From the cell containing the given text, extract its center point as [x, y] coordinate. 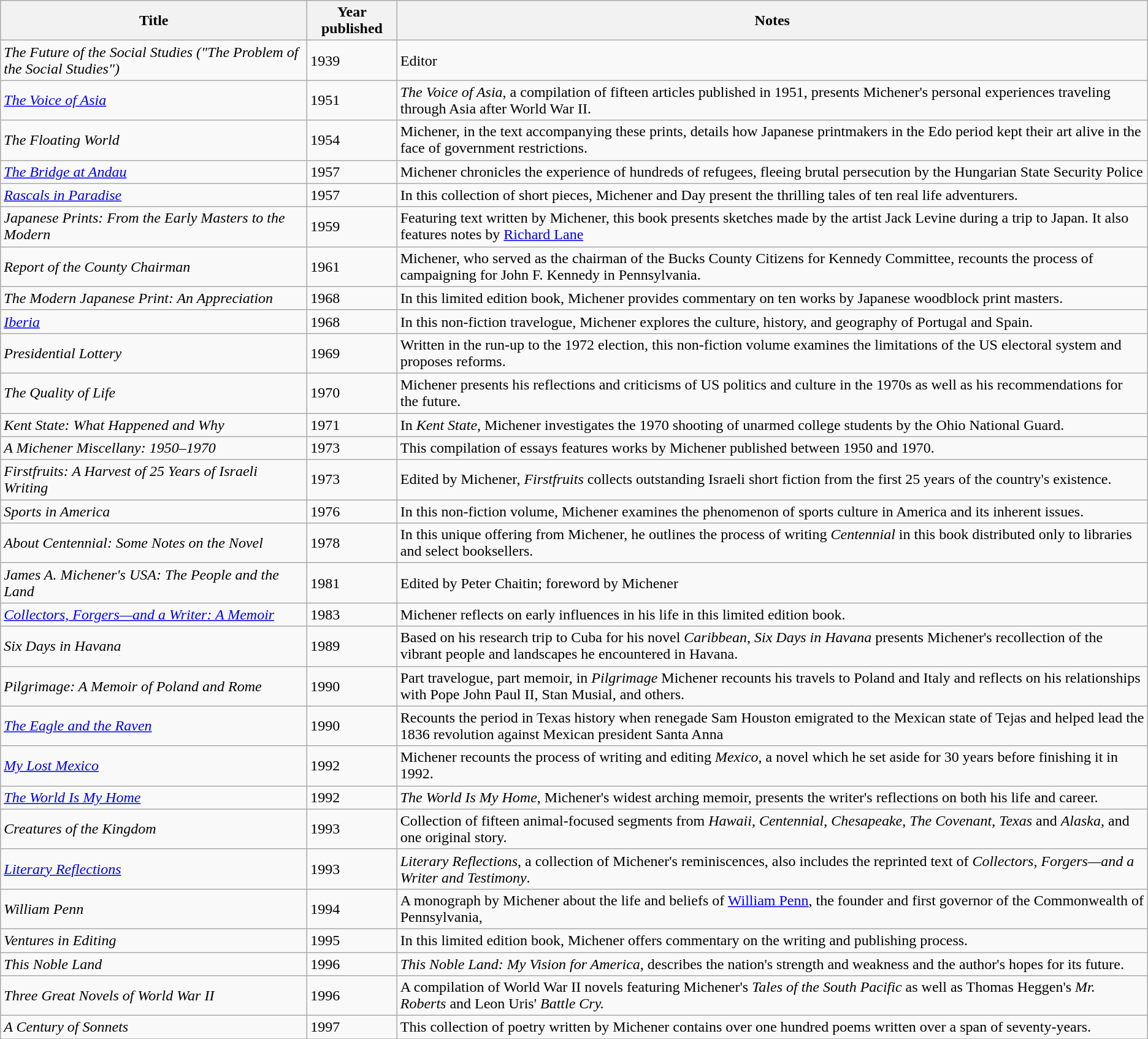
1970 [352, 393]
1989 [352, 646]
In this non-fiction travelogue, Michener explores the culture, history, and geography of Portugal and Spain. [772, 321]
Pilgrimage: A Memoir of Poland and Rome [154, 686]
Three Great Novels of World War II [154, 996]
Kent State: What Happened and Why [154, 425]
1994 [352, 909]
1976 [352, 512]
The Quality of Life [154, 393]
Iberia [154, 321]
Editor [772, 60]
1983 [352, 615]
Literary Reflections [154, 868]
Collectors, Forgers—and a Writer: A Memoir [154, 615]
1981 [352, 583]
In Kent State, Michener investigates the 1970 shooting of unarmed college students by the Ohio National Guard. [772, 425]
Michener presents his reflections and criticisms of US politics and culture in the 1970s as well as his recommendations for the future. [772, 393]
1969 [352, 353]
Rascals in Paradise [154, 195]
In this limited edition book, Michener provides commentary on ten works by Japanese woodblock print masters. [772, 298]
The Voice of Asia [154, 101]
Literary Reflections, a collection of Michener's reminiscences, also includes the reprinted text of Collectors, Forgers—and a Writer and Testimony. [772, 868]
Creatures of the Kingdom [154, 829]
The World Is My Home [154, 797]
The Bridge at Andau [154, 172]
1959 [352, 227]
William Penn [154, 909]
Collection of fifteen animal-focused segments from Hawaii, Centennial, Chesapeake, The Covenant, Texas and Alaska, and one original story. [772, 829]
1939 [352, 60]
A Century of Sonnets [154, 1027]
Year published [352, 21]
Report of the County Chairman [154, 266]
In this non-fiction volume, Michener examines the phenomenon of sports culture in America and its inherent issues. [772, 512]
Title [154, 21]
Michener reflects on early influences in his life in this limited edition book. [772, 615]
About Centennial: Some Notes on the Novel [154, 543]
Presidential Lottery [154, 353]
James A. Michener's USA: The People and the Land [154, 583]
1997 [352, 1027]
1971 [352, 425]
The World Is My Home, Michener's widest arching memoir, presents the writer's reflections on both his life and career. [772, 797]
Ventures in Editing [154, 940]
This collection of poetry written by Michener contains over one hundred poems written over a span of seventy-years. [772, 1027]
A monograph by Michener about the life and beliefs of William Penn, the founder and first governor of the Commonwealth of Pennsylvania, [772, 909]
Edited by Peter Chaitin; foreword by Michener [772, 583]
This Noble Land [154, 964]
My Lost Mexico [154, 765]
Edited by Michener, Firstfruits collects outstanding Israeli short fiction from the first 25 years of the country's existence. [772, 480]
Sports in America [154, 512]
The Future of the Social Studies ("The Problem of the Social Studies") [154, 60]
Michener chronicles the experience of hundreds of refugees, fleeing brutal persecution by the Hungarian State Security Police [772, 172]
In this collection of short pieces, Michener and Day present the thrilling tales of ten real life adventurers. [772, 195]
1954 [352, 140]
This Noble Land: My Vision for America, describes the nation's strength and weakness and the author's hopes for its future. [772, 964]
The Floating World [154, 140]
The Eagle and the Raven [154, 726]
Japanese Prints: From the Early Masters to the Modern [154, 227]
Notes [772, 21]
The Modern Japanese Print: An Appreciation [154, 298]
1961 [352, 266]
A Michener Miscellany: 1950–1970 [154, 448]
Michener recounts the process of writing and editing Mexico, a novel which he set aside for 30 years before finishing it in 1992. [772, 765]
Firstfruits: A Harvest of 25 Years of Israeli Writing [154, 480]
1995 [352, 940]
1951 [352, 101]
Written in the run-up to the 1972 election, this non-fiction volume examines the limitations of the US electoral system and proposes reforms. [772, 353]
Six Days in Havana [154, 646]
1978 [352, 543]
In this limited edition book, Michener offers commentary on the writing and publishing process. [772, 940]
This compilation of essays features works by Michener published between 1950 and 1970. [772, 448]
